From the cell containing the given text, extract its center point as [X, Y] coordinate. 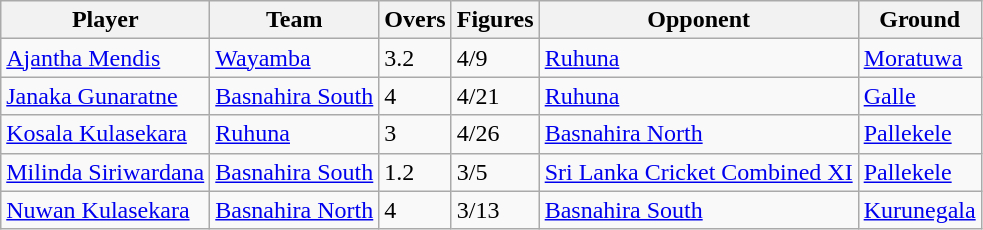
3 [415, 134]
Opponent [698, 20]
Sri Lanka Cricket Combined XI [698, 172]
Figures [495, 20]
Team [294, 20]
Kurunegala [920, 210]
3.2 [415, 58]
Ajantha Mendis [106, 58]
Janaka Gunaratne [106, 96]
Wayamba [294, 58]
Galle [920, 96]
Milinda Siriwardana [106, 172]
3/13 [495, 210]
Kosala Kulasekara [106, 134]
1.2 [415, 172]
4/21 [495, 96]
Overs [415, 20]
Moratuwa [920, 58]
3/5 [495, 172]
Ground [920, 20]
4/26 [495, 134]
Player [106, 20]
Nuwan Kulasekara [106, 210]
4/9 [495, 58]
